Return (X, Y) of the center of cell containing provided text 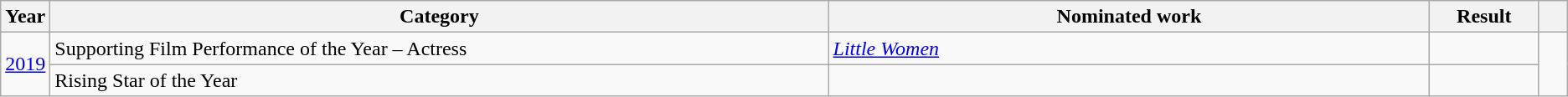
Category (439, 17)
Result (1484, 17)
Nominated work (1129, 17)
2019 (25, 64)
Supporting Film Performance of the Year – Actress (439, 48)
Little Women (1129, 48)
Rising Star of the Year (439, 80)
Year (25, 17)
